Provide the [x, y] coordinate of the cell's center where the given text is located.  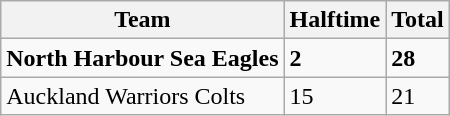
28 [418, 58]
2 [335, 58]
North Harbour Sea Eagles [142, 58]
21 [418, 96]
Halftime [335, 20]
15 [335, 96]
Total [418, 20]
Team [142, 20]
Auckland Warriors Colts [142, 96]
